Pinpoint the cell where the given text exists, returning its (X, Y) midpoint coordinate. 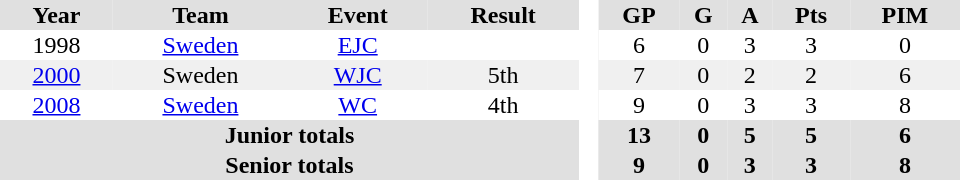
WJC (358, 75)
4th (502, 105)
Pts (811, 15)
13 (639, 135)
7 (639, 75)
Result (502, 15)
PIM (905, 15)
1998 (56, 45)
2008 (56, 105)
Junior totals (290, 135)
EJC (358, 45)
Senior totals (290, 165)
Team (200, 15)
WC (358, 105)
2000 (56, 75)
GP (639, 15)
5th (502, 75)
A (750, 15)
Event (358, 15)
Year (56, 15)
G (703, 15)
